Output the (X, Y) coordinate of the center of the cell containing the given text.  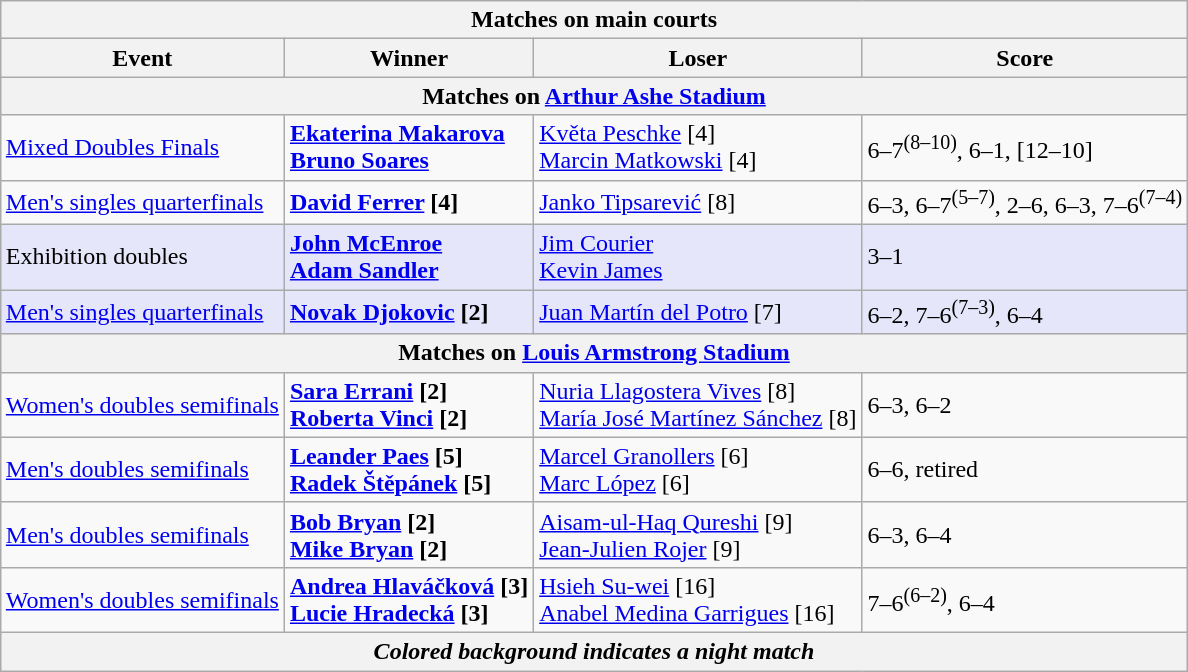
6–2, 7–6(7–3), 6–4 (1025, 312)
Hsieh Su-wei [16] Anabel Medina Garrigues [16] (698, 600)
David Ferrer [4] (408, 202)
Marcel Granollers [6] Marc López [6] (698, 470)
Leander Paes [5] Radek Štěpánek [5] (408, 470)
Janko Tipsarević [8] (698, 202)
Exhibition doubles (142, 258)
Event (142, 58)
Matches on Arthur Ashe Stadium (594, 96)
Score (1025, 58)
6–7(8–10), 6–1, [12–10] (1025, 148)
Novak Djokovic [2] (408, 312)
Matches on Louis Armstrong Stadium (594, 353)
6–3, 6–4 (1025, 534)
Aisam-ul-Haq Qureshi [9] Jean-Julien Rojer [9] (698, 534)
3–1 (1025, 258)
Nuria Llagostera Vives [8] María José Martínez Sánchez [8] (698, 404)
Bob Bryan [2] Mike Bryan [2] (408, 534)
Colored background indicates a night match (594, 651)
Květa Peschke [4] Marcin Matkowski [4] (698, 148)
6–3, 6–2 (1025, 404)
6–6, retired (1025, 470)
7–6(6–2), 6–4 (1025, 600)
Loser (698, 58)
John McEnroe Adam Sandler (408, 258)
Matches on main courts (594, 20)
Ekaterina Makarova Bruno Soares (408, 148)
Juan Martín del Potro [7] (698, 312)
Sara Errani [2] Roberta Vinci [2] (408, 404)
6–3, 6–7(5–7), 2–6, 6–3, 7–6(7–4) (1025, 202)
Jim Courier Kevin James (698, 258)
Mixed Doubles Finals (142, 148)
Winner (408, 58)
Andrea Hlaváčková [3] Lucie Hradecká [3] (408, 600)
